Output the (x, y) coordinate of the center of the cell containing the given text.  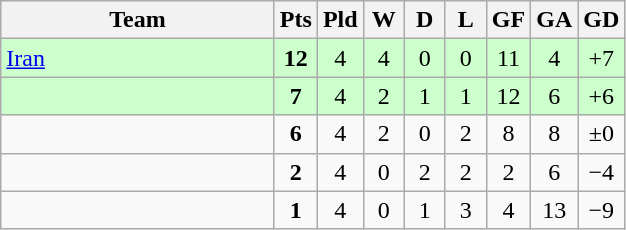
Team (138, 20)
GF (508, 20)
11 (508, 58)
−4 (602, 172)
13 (554, 210)
3 (466, 210)
−9 (602, 210)
W (384, 20)
±0 (602, 134)
Pld (340, 20)
GA (554, 20)
7 (296, 96)
+6 (602, 96)
L (466, 20)
GD (602, 20)
Iran (138, 58)
Pts (296, 20)
D (424, 20)
+7 (602, 58)
